Detect which cell encompasses the target text, then output its (X, Y) center coordinate. 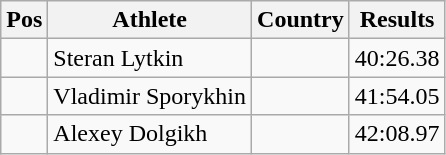
Vladimir Sporykhin (150, 96)
Steran Lytkin (150, 58)
42:08.97 (397, 134)
41:54.05 (397, 96)
Results (397, 20)
Alexey Dolgikh (150, 134)
Athlete (150, 20)
Pos (24, 20)
Country (301, 20)
40:26.38 (397, 58)
